Output the [x, y] coordinate of the center of the cell containing the given text.  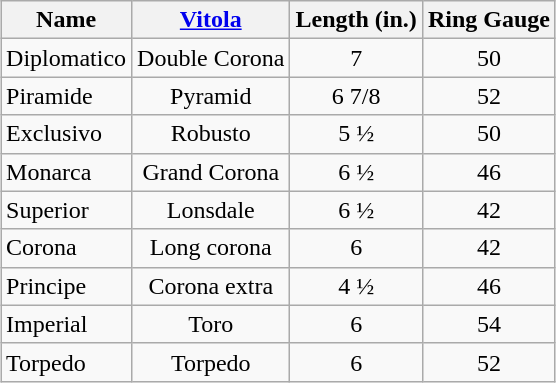
Ring Gauge [488, 20]
Grand Corona [211, 172]
Lonsdale [211, 210]
Pyramid [211, 96]
Monarca [66, 172]
4 ½ [356, 286]
Corona extra [211, 286]
Piramide [66, 96]
Principe [66, 286]
Vitola [211, 20]
6 7/8 [356, 96]
54 [488, 324]
Imperial [66, 324]
Superior [66, 210]
Corona [66, 248]
Diplomatico [66, 58]
Length (in.) [356, 20]
Exclusivo [66, 134]
Toro [211, 324]
Name [66, 20]
Long corona [211, 248]
7 [356, 58]
Double Corona [211, 58]
Robusto [211, 134]
5 ½ [356, 134]
